Return (x, y) of the center of cell containing provided text 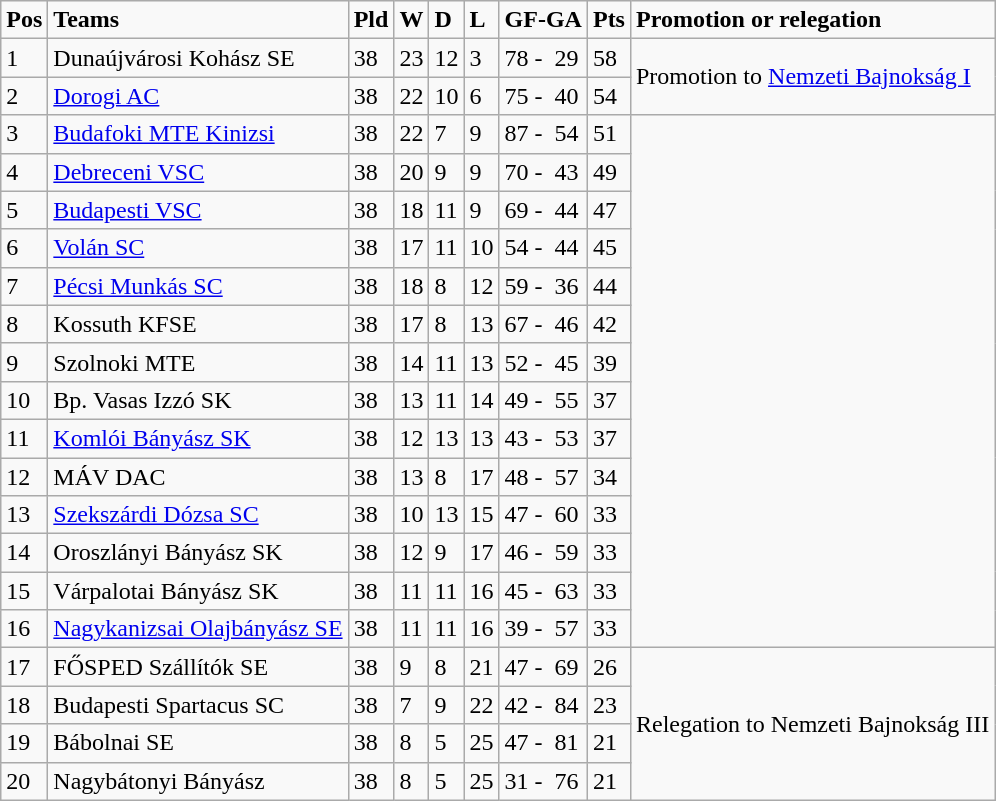
39 - 57 (543, 629)
Nagybátonyi Bányász (198, 781)
59 - 36 (543, 286)
78 - 29 (543, 58)
39 (608, 362)
48 - 57 (543, 477)
47 - 69 (543, 667)
W (412, 20)
54 - 44 (543, 248)
Kossuth KFSE (198, 324)
45 - 63 (543, 591)
75 - 40 (543, 96)
Dunaújvárosi Kohász SE (198, 58)
54 (608, 96)
Bábolnai SE (198, 743)
26 (608, 667)
FŐSPED Szállítók SE (198, 667)
34 (608, 477)
Budapesti VSC (198, 210)
Várpalotai Bányász SK (198, 591)
42 - 84 (543, 705)
52 - 45 (543, 362)
45 (608, 248)
Komlói Bányász SK (198, 438)
69 - 44 (543, 210)
Budafoki MTE Kinizsi (198, 134)
Bp. Vasas Izzó SK (198, 400)
2 (24, 96)
Dorogi AC (198, 96)
1 (24, 58)
Promotion or relegation (812, 20)
Nagykanizsai Olajbányász SE (198, 629)
D (446, 20)
43 - 53 (543, 438)
58 (608, 58)
51 (608, 134)
Relegation to Nemzeti Bajnokság III (812, 724)
Volán SC (198, 248)
GF-GA (543, 20)
Pécsi Munkás SC (198, 286)
87 - 54 (543, 134)
49 - 55 (543, 400)
Pld (371, 20)
Szekszárdi Dózsa SC (198, 515)
Szolnoki MTE (198, 362)
49 (608, 172)
Budapesti Spartacus SC (198, 705)
Pts (608, 20)
MÁV DAC (198, 477)
Oroszlányi Bányász SK (198, 553)
19 (24, 743)
Pos (24, 20)
47 - 81 (543, 743)
42 (608, 324)
31 - 76 (543, 781)
70 - 43 (543, 172)
L (482, 20)
Promotion to Nemzeti Bajnokság I (812, 77)
4 (24, 172)
46 - 59 (543, 553)
44 (608, 286)
Debreceni VSC (198, 172)
Teams (198, 20)
47 - 60 (543, 515)
67 - 46 (543, 324)
47 (608, 210)
